Extract the (X, Y) coordinate from the center of the cell holding the provided text.  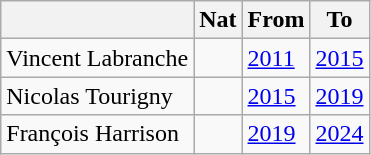
François Harrison (98, 134)
2024 (340, 134)
To (340, 20)
2011 (276, 58)
Vincent Labranche (98, 58)
From (276, 20)
Nat (218, 20)
Nicolas Tourigny (98, 96)
